Return [X, Y] of the center of cell containing provided text 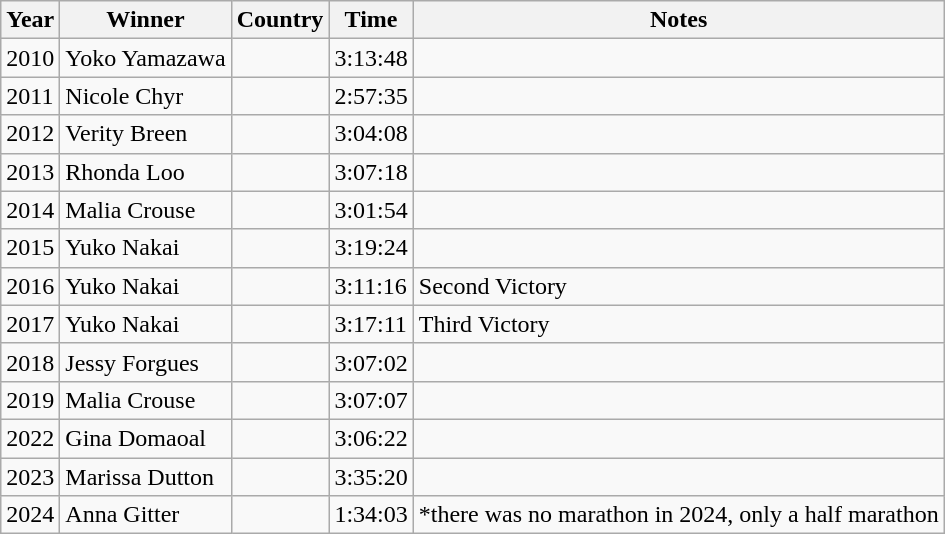
2017 [30, 324]
2019 [30, 400]
3:13:48 [371, 58]
3:35:20 [371, 477]
2012 [30, 134]
Winner [146, 20]
Nicole Chyr [146, 96]
Verity Breen [146, 134]
Second Victory [678, 286]
Gina Domaoal [146, 438]
2016 [30, 286]
Notes [678, 20]
2015 [30, 248]
3:07:07 [371, 400]
Anna Gitter [146, 515]
1:34:03 [371, 515]
3:19:24 [371, 248]
3:07:18 [371, 172]
Marissa Dutton [146, 477]
3:04:08 [371, 134]
3:06:22 [371, 438]
3:01:54 [371, 210]
2024 [30, 515]
3:11:16 [371, 286]
2:57:35 [371, 96]
3:17:11 [371, 324]
Yoko Yamazawa [146, 58]
2011 [30, 96]
2013 [30, 172]
2010 [30, 58]
Jessy Forgues [146, 362]
2023 [30, 477]
2014 [30, 210]
2022 [30, 438]
3:07:02 [371, 362]
*there was no marathon in 2024, only a half marathon [678, 515]
Time [371, 20]
Country [280, 20]
2018 [30, 362]
Rhonda Loo [146, 172]
Year [30, 20]
Third Victory [678, 324]
